For the text-containing cell, return its midpoint in (X, Y) coordinate format. 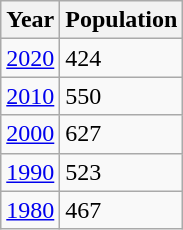
2010 (30, 96)
1990 (30, 172)
424 (122, 58)
550 (122, 96)
627 (122, 134)
2020 (30, 58)
Population (122, 20)
Year (30, 20)
1980 (30, 210)
467 (122, 210)
2000 (30, 134)
523 (122, 172)
